Return [x, y] of the center of cell containing provided text 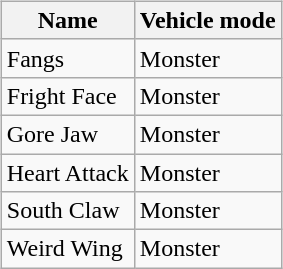
Weird Wing [68, 249]
Heart Attack [68, 173]
Gore Jaw [68, 134]
South Claw [68, 211]
Fangs [68, 58]
Name [68, 20]
Fright Face [68, 96]
Vehicle mode [208, 20]
